Provide the [x, y] coordinate of the cell's center where the given text is located.  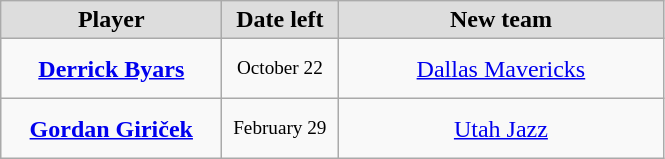
Utah Jazz [501, 129]
Date left [280, 20]
February 29 [280, 129]
New team [501, 20]
October 22 [280, 69]
Derrick Byars [112, 69]
Player [112, 20]
Dallas Mavericks [501, 69]
Gordan Giriček [112, 129]
